Detect which cell encompasses the target text, then output its [X, Y] center coordinate. 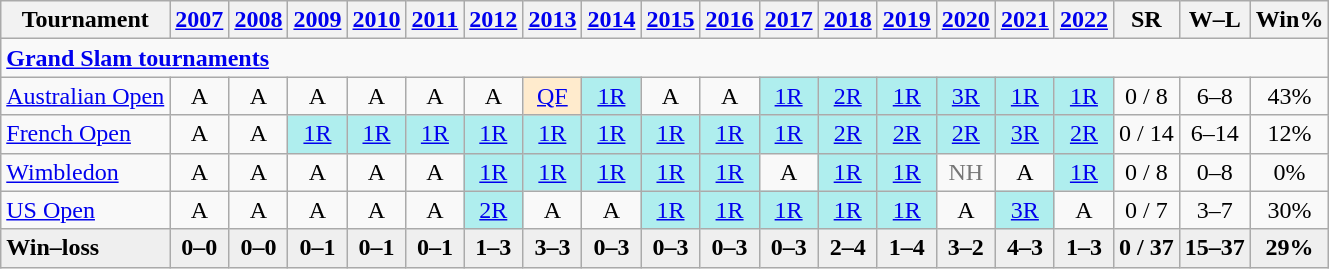
2021 [1024, 20]
4–3 [1024, 248]
Win–loss [86, 248]
2011 [435, 20]
2008 [258, 20]
0 / 14 [1146, 134]
Wimbledon [86, 172]
NH [966, 172]
0–8 [1214, 172]
12% [1290, 134]
6–8 [1214, 96]
Tournament [86, 20]
US Open [86, 210]
30% [1290, 210]
2010 [376, 20]
2022 [1084, 20]
3–3 [552, 248]
0 / 7 [1146, 210]
W–L [1214, 20]
SR [1146, 20]
2009 [318, 20]
2015 [670, 20]
Australian Open [86, 96]
2017 [788, 20]
2013 [552, 20]
43% [1290, 96]
2016 [730, 20]
2007 [200, 20]
6–14 [1214, 134]
2012 [494, 20]
2018 [848, 20]
1–4 [906, 248]
2014 [612, 20]
QF [552, 96]
3–7 [1214, 210]
2–4 [848, 248]
0 / 37 [1146, 248]
29% [1290, 248]
Win% [1290, 20]
Grand Slam tournaments [665, 58]
French Open [86, 134]
15–37 [1214, 248]
2020 [966, 20]
2019 [906, 20]
0% [1290, 172]
3–2 [966, 248]
